Determine the (X, Y) coordinate at the center of the cell enclosing the given text.  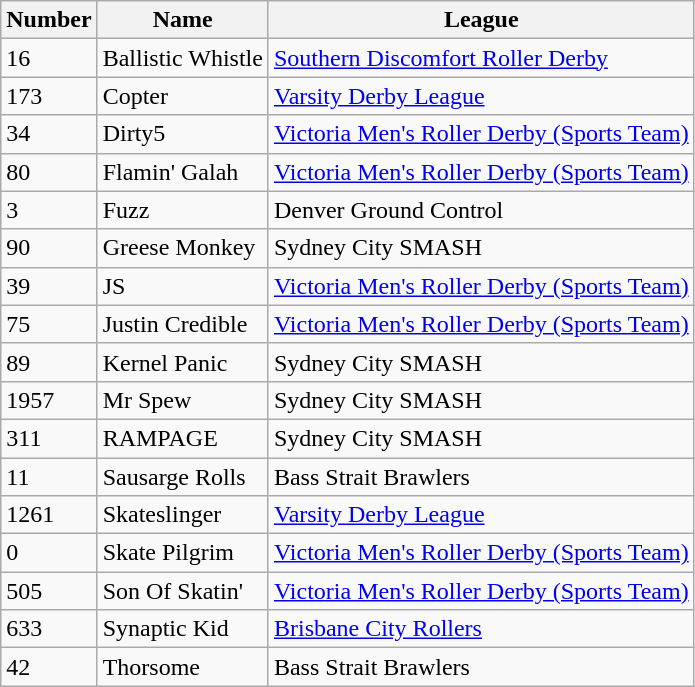
Denver Ground Control (481, 210)
34 (49, 134)
Copter (182, 96)
39 (49, 286)
Sausarge Rolls (182, 477)
Ballistic Whistle (182, 58)
16 (49, 58)
JS (182, 286)
Name (182, 20)
505 (49, 591)
11 (49, 477)
Son Of Skatin' (182, 591)
75 (49, 324)
Dirty5 (182, 134)
Fuzz (182, 210)
173 (49, 96)
80 (49, 172)
Southern Discomfort Roller Derby (481, 58)
Brisbane City Rollers (481, 629)
1261 (49, 515)
Flamin' Galah (182, 172)
0 (49, 553)
Mr Spew (182, 400)
Skate Pilgrim (182, 553)
89 (49, 362)
League (481, 20)
311 (49, 438)
1957 (49, 400)
Greese Monkey (182, 248)
Thorsome (182, 667)
Justin Credible (182, 324)
Kernel Panic (182, 362)
633 (49, 629)
RAMPAGE (182, 438)
42 (49, 667)
Synaptic Kid (182, 629)
90 (49, 248)
3 (49, 210)
Skateslinger (182, 515)
Number (49, 20)
